Extract the (x, y) coordinate from the center of the cell holding the provided text.  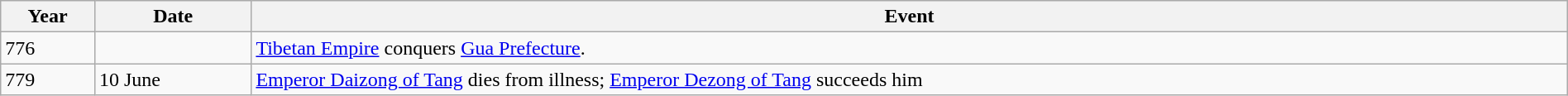
10 June (172, 79)
Date (172, 17)
Year (48, 17)
776 (48, 48)
Event (910, 17)
779 (48, 79)
Emperor Daizong of Tang dies from illness; Emperor Dezong of Tang succeeds him (910, 79)
Tibetan Empire conquers Gua Prefecture. (910, 48)
